Capture the cell that displays the provided text and extract its (x, y) central coordinate. 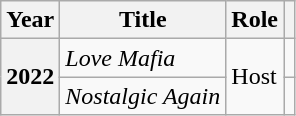
Host (255, 77)
Year (30, 20)
Role (255, 20)
Title (143, 20)
Nostalgic Again (143, 96)
2022 (30, 77)
Love Mafia (143, 58)
